Capture the cell that displays the provided text and extract its [X, Y] central coordinate. 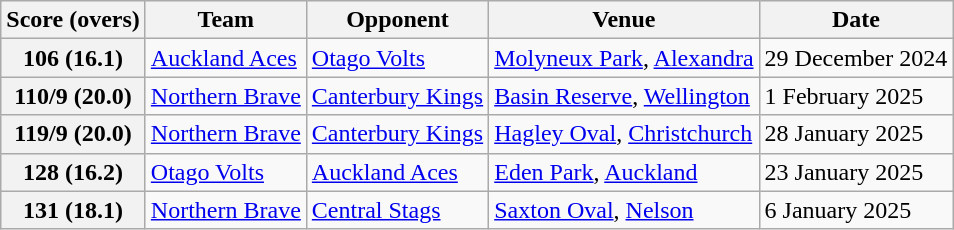
128 (16.2) [74, 172]
Venue [624, 20]
1 February 2025 [856, 96]
110/9 (20.0) [74, 96]
Score (overs) [74, 20]
6 January 2025 [856, 210]
Basin Reserve, Wellington [624, 96]
Saxton Oval, Nelson [624, 210]
Team [226, 20]
Central Stags [397, 210]
Eden Park, Auckland [624, 172]
Opponent [397, 20]
Hagley Oval, Christchurch [624, 134]
28 January 2025 [856, 134]
29 December 2024 [856, 58]
106 (16.1) [74, 58]
Date [856, 20]
119/9 (20.0) [74, 134]
23 January 2025 [856, 172]
Molyneux Park, Alexandra [624, 58]
131 (18.1) [74, 210]
